Capture the cell that displays the provided text and extract its [x, y] central coordinate. 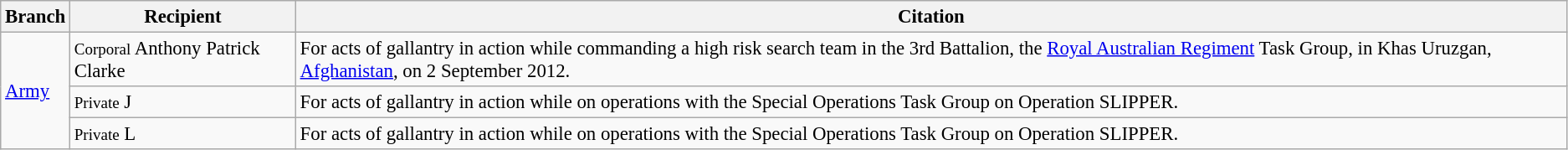
Private J [183, 102]
Private L [183, 134]
Recipient [183, 17]
Citation [930, 17]
Army [35, 91]
Corporal Anthony Patrick Clarke [183, 60]
Branch [35, 17]
